Extract the [x, y] coordinate from the center of the cell holding the provided text.  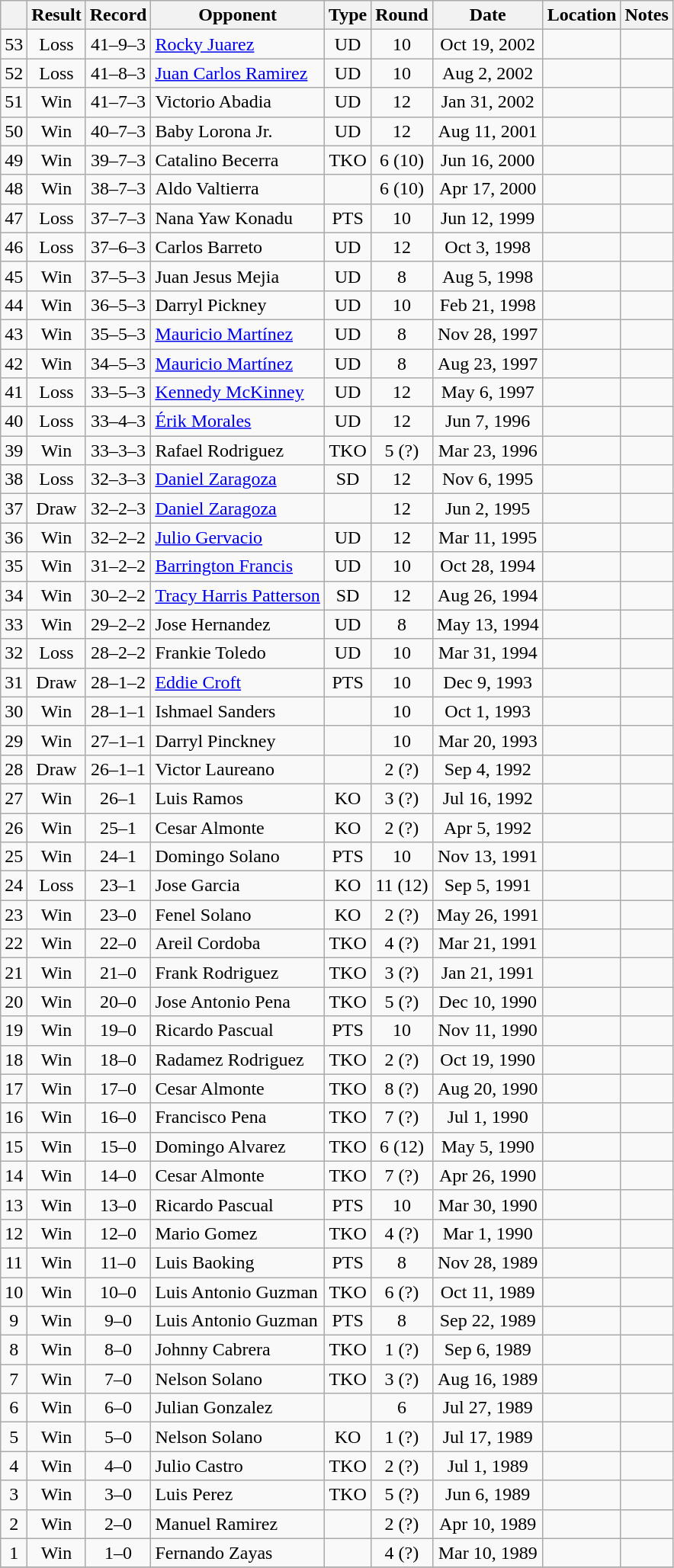
Aug 11, 2001 [488, 131]
Jul 17, 1989 [488, 1437]
May 26, 1991 [488, 915]
Victorio Abadia [238, 102]
25–1 [118, 827]
28–1–2 [118, 682]
6–0 [118, 1408]
28 [14, 769]
11–0 [118, 1262]
Aug 2, 2002 [488, 73]
23–1 [118, 886]
24 [14, 886]
Jun 7, 1996 [488, 422]
5 [14, 1437]
24–1 [118, 857]
Mar 23, 1996 [488, 451]
22–0 [118, 944]
41–7–3 [118, 102]
11 (12) [402, 886]
25 [14, 857]
Aug 26, 1994 [488, 595]
Oct 19, 2002 [488, 44]
41–9–3 [118, 44]
27 [14, 798]
Fenel Solano [238, 915]
22 [14, 944]
10–0 [118, 1292]
Nov 11, 1990 [488, 1031]
27–1–1 [118, 740]
34–5–3 [118, 364]
38 [14, 479]
39 [14, 451]
30–2–2 [118, 595]
Round [402, 15]
21 [14, 973]
17–0 [118, 1089]
26–1 [118, 798]
Feb 21, 1998 [488, 305]
Mar 20, 1993 [488, 740]
28–2–2 [118, 653]
Victor Laureano [238, 769]
32–2–2 [118, 537]
7 [14, 1379]
37 [14, 508]
Oct 11, 1989 [488, 1292]
9–0 [118, 1321]
40–7–3 [118, 131]
8 (?) [402, 1089]
Juan Jesus Mejia [238, 276]
20 [14, 1002]
15–0 [118, 1146]
11 [14, 1262]
Sep 4, 1992 [488, 769]
Radamez Rodriguez [238, 1060]
41–8–3 [118, 73]
29–2–2 [118, 624]
Catalino Becerra [238, 160]
Francisco Pena [238, 1117]
Rafael Rodriguez [238, 451]
Tracy Harris Patterson [238, 595]
Luis Ramos [238, 798]
38–7–3 [118, 189]
36 [14, 537]
Oct 28, 1994 [488, 566]
Aldo Valtierra [238, 189]
Érik Morales [238, 422]
Mario Gomez [238, 1233]
Mar 31, 1994 [488, 653]
Sep 5, 1991 [488, 886]
Mar 1, 1990 [488, 1233]
Jun 2, 1995 [488, 508]
Jul 16, 1992 [488, 798]
Baby Lorona Jr. [238, 131]
Areil Cordoba [238, 944]
May 13, 1994 [488, 624]
19–0 [118, 1031]
May 6, 1997 [488, 393]
Carlos Barreto [238, 247]
Manuel Ramirez [238, 1524]
Dec 9, 1993 [488, 682]
Opponent [238, 15]
34 [14, 595]
43 [14, 334]
Apr 10, 1989 [488, 1524]
Jose Antonio Pena [238, 1002]
Domingo Solano [238, 857]
37–5–3 [118, 276]
Aug 5, 1998 [488, 276]
Nov 28, 1989 [488, 1262]
50 [14, 131]
47 [14, 218]
Jan 31, 2002 [488, 102]
53 [14, 44]
23–0 [118, 915]
16–0 [118, 1117]
6 (12) [402, 1146]
Sep 22, 1989 [488, 1321]
Juan Carlos Ramirez [238, 73]
4–0 [118, 1466]
Darryl Pinckney [238, 740]
Domingo Alvarez [238, 1146]
31–2–2 [118, 566]
Frankie Toledo [238, 653]
Nana Yaw Konadu [238, 218]
41 [14, 393]
14 [14, 1175]
17 [14, 1089]
42 [14, 364]
20–0 [118, 1002]
14–0 [118, 1175]
Julio Gervacio [238, 537]
Dec 10, 1990 [488, 1002]
Nov 13, 1991 [488, 857]
16 [14, 1117]
33–3–3 [118, 451]
44 [14, 305]
Apr 17, 2000 [488, 189]
Oct 19, 1990 [488, 1060]
Jose Garcia [238, 886]
3 [14, 1495]
35 [14, 566]
Aug 16, 1989 [488, 1379]
Apr 26, 1990 [488, 1175]
Oct 1, 1993 [488, 711]
Oct 3, 1998 [488, 247]
18–0 [118, 1060]
Jose Hernandez [238, 624]
Location [582, 15]
Result [56, 15]
Julio Castro [238, 1466]
Type [348, 15]
48 [14, 189]
52 [14, 73]
18 [14, 1060]
46 [14, 247]
May 5, 1990 [488, 1146]
40 [14, 422]
Mar 30, 1990 [488, 1204]
4 [14, 1466]
37–7–3 [118, 218]
3–0 [118, 1495]
30 [14, 711]
Jun 16, 2000 [488, 160]
Ishmael Sanders [238, 711]
Notes [647, 15]
12–0 [118, 1233]
13–0 [118, 1204]
5–0 [118, 1437]
32–3–3 [118, 479]
35–5–3 [118, 334]
Jul 1, 1989 [488, 1466]
1–0 [118, 1553]
Frank Rodriguez [238, 973]
28–1–1 [118, 711]
9 [14, 1321]
Jun 12, 1999 [488, 218]
Mar 10, 1989 [488, 1553]
33 [14, 624]
6 (?) [402, 1292]
2–0 [118, 1524]
Sep 6, 1989 [488, 1350]
Luis Baoking [238, 1262]
Rocky Juarez [238, 44]
Record [118, 15]
21–0 [118, 973]
Julian Gonzalez [238, 1408]
Barrington Francis [238, 566]
33–5–3 [118, 393]
8–0 [118, 1350]
Date [488, 15]
Johnny Cabrera [238, 1350]
49 [14, 160]
1 [14, 1553]
2 [14, 1524]
13 [14, 1204]
26–1–1 [118, 769]
19 [14, 1031]
29 [14, 740]
Aug 20, 1990 [488, 1089]
Jun 6, 1989 [488, 1495]
32–2–3 [118, 508]
45 [14, 276]
Jul 1, 1990 [488, 1117]
31 [14, 682]
36–5–3 [118, 305]
32 [14, 653]
33–4–3 [118, 422]
39–7–3 [118, 160]
26 [14, 827]
37–6–3 [118, 247]
Nov 28, 1997 [488, 334]
Jul 27, 1989 [488, 1408]
51 [14, 102]
Jan 21, 1991 [488, 973]
Luis Perez [238, 1495]
Nov 6, 1995 [488, 479]
15 [14, 1146]
Fernando Zayas [238, 1553]
7–0 [118, 1379]
Aug 23, 1997 [488, 364]
Eddie Croft [238, 682]
Apr 5, 1992 [488, 827]
Mar 21, 1991 [488, 944]
Mar 11, 1995 [488, 537]
Darryl Pickney [238, 305]
Kennedy McKinney [238, 393]
23 [14, 915]
